Find where the given text appears and provide that cell's center as (x, y) coordinate. 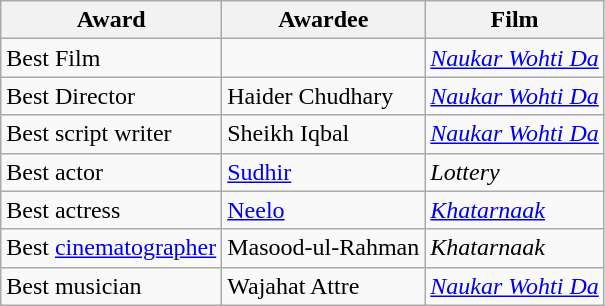
Haider Chudhary (324, 96)
Neelo (324, 210)
Best cinematographer (112, 248)
Masood-ul-Rahman (324, 248)
Best script writer (112, 134)
Lottery (515, 172)
Wajahat Attre (324, 286)
Sheikh Iqbal (324, 134)
Award (112, 20)
Sudhir (324, 172)
Film (515, 20)
Best actor (112, 172)
Awardee (324, 20)
Best Film (112, 58)
Best musician (112, 286)
Best actress (112, 210)
Best Director (112, 96)
